Determine the [X, Y] coordinate at the center of the cell enclosing the given text.  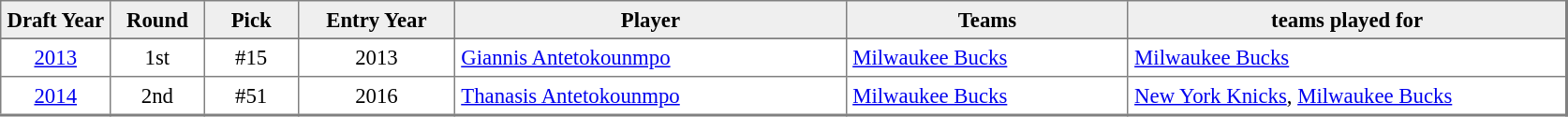
Pick [251, 20]
Entry Year [377, 20]
Thanasis Antetokounmpo [650, 95]
#51 [251, 95]
Giannis Antetokounmpo [650, 57]
1st [157, 57]
2014 [56, 95]
Player [650, 20]
New York Knicks, Milwaukee Bucks [1347, 95]
Draft Year [56, 20]
Round [157, 20]
teams played for [1347, 20]
2nd [157, 95]
#15 [251, 57]
2016 [377, 95]
Teams [987, 20]
